Output the (X, Y) coordinate of the center of the cell containing the given text.  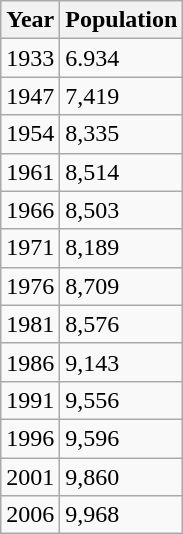
Year (30, 20)
9,968 (122, 515)
1986 (30, 362)
8,576 (122, 324)
1947 (30, 96)
8,503 (122, 210)
8,335 (122, 134)
1976 (30, 286)
1966 (30, 210)
7,419 (122, 96)
8,514 (122, 172)
6.934 (122, 58)
Population (122, 20)
9,596 (122, 438)
9,860 (122, 477)
2006 (30, 515)
8,709 (122, 286)
2001 (30, 477)
9,143 (122, 362)
8,189 (122, 248)
1981 (30, 324)
1933 (30, 58)
1954 (30, 134)
1996 (30, 438)
1961 (30, 172)
1991 (30, 400)
1971 (30, 248)
9,556 (122, 400)
